Provide the [x, y] coordinate of the cell's center where the given text is located.  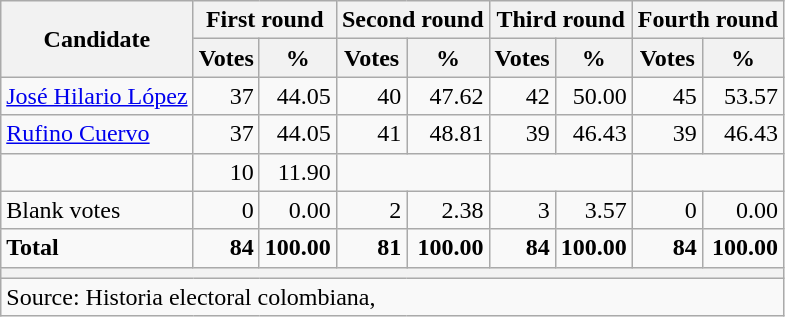
Second round [412, 20]
Third round [560, 20]
45 [667, 96]
47.62 [448, 96]
10 [226, 172]
42 [522, 96]
3.57 [594, 210]
53.57 [742, 96]
2.38 [448, 210]
Rufino Cuervo [97, 134]
José Hilario López [97, 96]
Blank votes [97, 210]
Fourth round [708, 20]
Source: Historia electoral colombiana, [392, 297]
40 [372, 96]
Total [97, 248]
3 [522, 210]
41 [372, 134]
Candidate [97, 39]
11.90 [298, 172]
2 [372, 210]
48.81 [448, 134]
First round [264, 20]
50.00 [594, 96]
81 [372, 248]
